Determine the [x, y] coordinate at the center of the cell enclosing the given text.  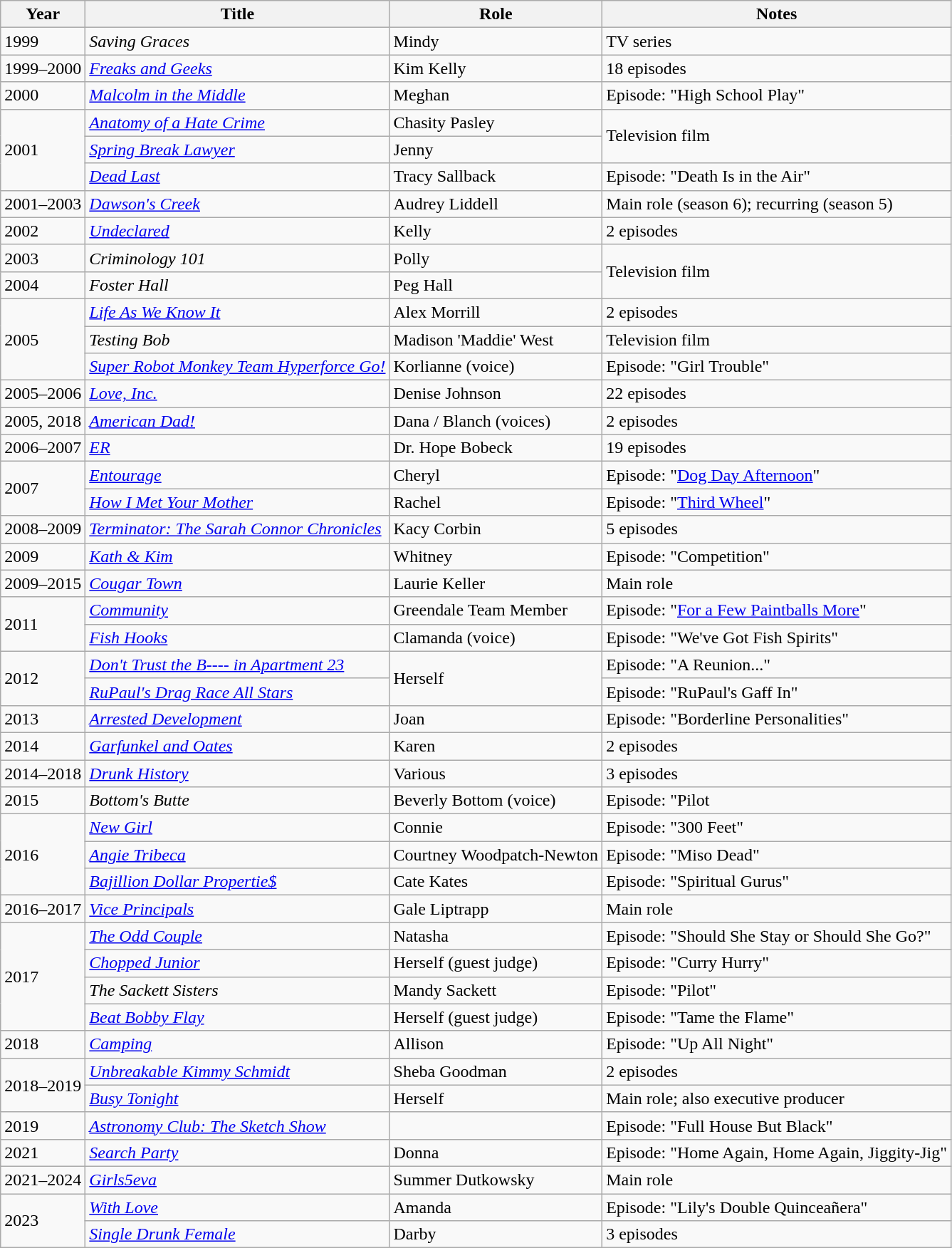
1999–2000 [43, 68]
Rachel [496, 502]
Kelly [496, 231]
Busy Tonight [238, 1098]
2014–2018 [43, 773]
Main role; also executive producer [777, 1098]
Connie [496, 828]
Clamanda (voice) [496, 638]
Freaks and Geeks [238, 68]
Malcolm in the Middle [238, 95]
Angie Tribeca [238, 855]
Episode: "High School Play" [777, 95]
2001–2003 [43, 204]
2004 [43, 285]
The Odd Couple [238, 936]
Episode: "Borderline Personalities" [777, 719]
Beat Bobby Flay [238, 1017]
Episode: "We've Got Fish Spirits" [777, 638]
Madison 'Maddie' West [496, 340]
Undeclared [238, 231]
2016 [43, 855]
2015 [43, 801]
Episode: "Competition" [777, 556]
Chopped Junior [238, 963]
2001 [43, 150]
Meghan [496, 95]
2021 [43, 1153]
Various [496, 773]
Dana / Blanch (voices) [496, 421]
5 episodes [777, 529]
2021–2024 [43, 1180]
Laurie Keller [496, 583]
Arrested Development [238, 719]
Life As We Know It [238, 312]
Foster Hall [238, 285]
Title [238, 14]
With Love [238, 1207]
2023 [43, 1221]
How I Met Your Mother [238, 502]
Episode: "RuPaul's Gaff In" [777, 692]
Episode: "Death Is in the Air" [777, 177]
2008–2009 [43, 529]
Spring Break Lawyer [238, 150]
Episode: "Home Again, Home Again, Jiggity-Jig" [777, 1153]
Kath & Kim [238, 556]
Don't Trust the B---- in Apartment 23 [238, 665]
2003 [43, 258]
2014 [43, 746]
2016–2017 [43, 909]
Jenny [496, 150]
Garfunkel and Oates [238, 746]
Korlianne (voice) [496, 367]
2009 [43, 556]
Darby [496, 1234]
2002 [43, 231]
Super Robot Monkey Team Hyperforce Go! [238, 367]
Search Party [238, 1153]
Bottom's Butte [238, 801]
Astronomy Club: The Sketch Show [238, 1125]
Episode: "Full House But Black" [777, 1125]
Kim Kelly [496, 68]
Mandy Sackett [496, 990]
Episode: "300 Feet" [777, 828]
2000 [43, 95]
2013 [43, 719]
Summer Dutkowsky [496, 1180]
Whitney [496, 556]
Mindy [496, 41]
Episode: "For a Few Paintballs More" [777, 610]
Cheryl [496, 475]
Fish Hooks [238, 638]
2009–2015 [43, 583]
19 episodes [777, 448]
Episode: "Third Wheel" [777, 502]
Notes [777, 14]
2005, 2018 [43, 421]
RuPaul's Drag Race All Stars [238, 692]
Bajillion Dollar Propertie$ [238, 882]
Cougar Town [238, 583]
Gale Liptrapp [496, 909]
Polly [496, 258]
Episode: "Pilot" [777, 990]
Amanda [496, 1207]
Unbreakable Kimmy Schmidt [238, 1071]
Episode: "A Reunion..." [777, 665]
Courtney Woodpatch-Newton [496, 855]
2012 [43, 678]
Dead Last [238, 177]
ER [238, 448]
2005–2006 [43, 394]
2006–2007 [43, 448]
The Sackett Sisters [238, 990]
Episode: "Pilot [777, 801]
Camping [238, 1044]
Dr. Hope Bobeck [496, 448]
2005 [43, 339]
Girls5eva [238, 1180]
Tracy Sallback [496, 177]
Role [496, 14]
Episode: "Curry Hurry" [777, 963]
Episode: "Miso Dead" [777, 855]
Karen [496, 746]
22 episodes [777, 394]
Alex Morrill [496, 312]
Main role (season 6); recurring (season 5) [777, 204]
Episode: "Girl Trouble" [777, 367]
Audrey Liddell [496, 204]
TV series [777, 41]
Episode: "Dog Day Afternoon" [777, 475]
Episode: "Lily's Double Quinceañera" [777, 1207]
Chasity Pasley [496, 123]
Entourage [238, 475]
Greendale Team Member [496, 610]
American Dad! [238, 421]
2011 [43, 624]
Allison [496, 1044]
Drunk History [238, 773]
Natasha [496, 936]
Peg Hall [496, 285]
Episode: "Spiritual Gurus" [777, 882]
Episode: "Up All Night" [777, 1044]
2017 [43, 977]
Cate Kates [496, 882]
Donna [496, 1153]
Kacy Corbin [496, 529]
Terminator: The Sarah Connor Chronicles [238, 529]
Vice Principals [238, 909]
New Girl [238, 828]
Community [238, 610]
2007 [43, 489]
Criminology 101 [238, 258]
Dawson's Creek [238, 204]
Episode: "Should She Stay or Should She Go?" [777, 936]
Testing Bob [238, 340]
18 episodes [777, 68]
1999 [43, 41]
Episode: "Tame the Flame" [777, 1017]
Single Drunk Female [238, 1234]
2019 [43, 1125]
Sheba Goodman [496, 1071]
Beverly Bottom (voice) [496, 801]
2018 [43, 1044]
Year [43, 14]
2018–2019 [43, 1085]
Anatomy of a Hate Crime [238, 123]
Love, Inc. [238, 394]
Saving Graces [238, 41]
Joan [496, 719]
Denise Johnson [496, 394]
